Identify which cell holds the provided text, then report its (X, Y) central coordinate. 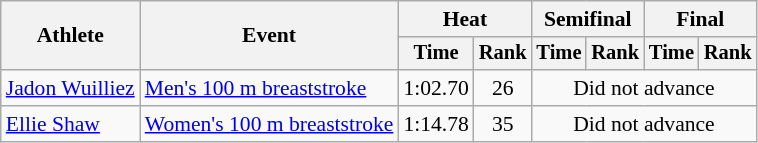
26 (503, 88)
1:14.78 (436, 124)
Semifinal (587, 19)
Event (270, 36)
Athlete (70, 36)
Men's 100 m breaststroke (270, 88)
1:02.70 (436, 88)
35 (503, 124)
Heat (464, 19)
Women's 100 m breaststroke (270, 124)
Ellie Shaw (70, 124)
Final (700, 19)
Jadon Wuilliez (70, 88)
